Extract the [X, Y] coordinate from the center of the cell holding the provided text.  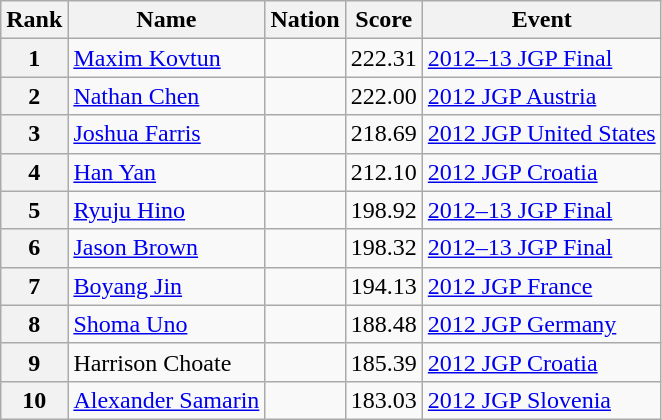
Shoma Uno [166, 324]
198.32 [384, 248]
2012 JGP Slovenia [542, 400]
Jason Brown [166, 248]
Score [384, 20]
Event [542, 20]
2 [34, 96]
2012 JGP France [542, 286]
194.13 [384, 286]
2012 JGP United States [542, 134]
Han Yan [166, 172]
Joshua Farris [166, 134]
183.03 [384, 400]
Alexander Samarin [166, 400]
Boyang Jin [166, 286]
188.48 [384, 324]
2012 JGP Germany [542, 324]
Ryuju Hino [166, 210]
3 [34, 134]
4 [34, 172]
Nathan Chen [166, 96]
222.00 [384, 96]
Nation [305, 20]
222.31 [384, 58]
Harrison Choate [166, 362]
9 [34, 362]
6 [34, 248]
10 [34, 400]
212.10 [384, 172]
218.69 [384, 134]
198.92 [384, 210]
185.39 [384, 362]
8 [34, 324]
5 [34, 210]
2012 JGP Austria [542, 96]
Name [166, 20]
1 [34, 58]
Rank [34, 20]
7 [34, 286]
Maxim Kovtun [166, 58]
